Capture the cell that displays the provided text and extract its (x, y) central coordinate. 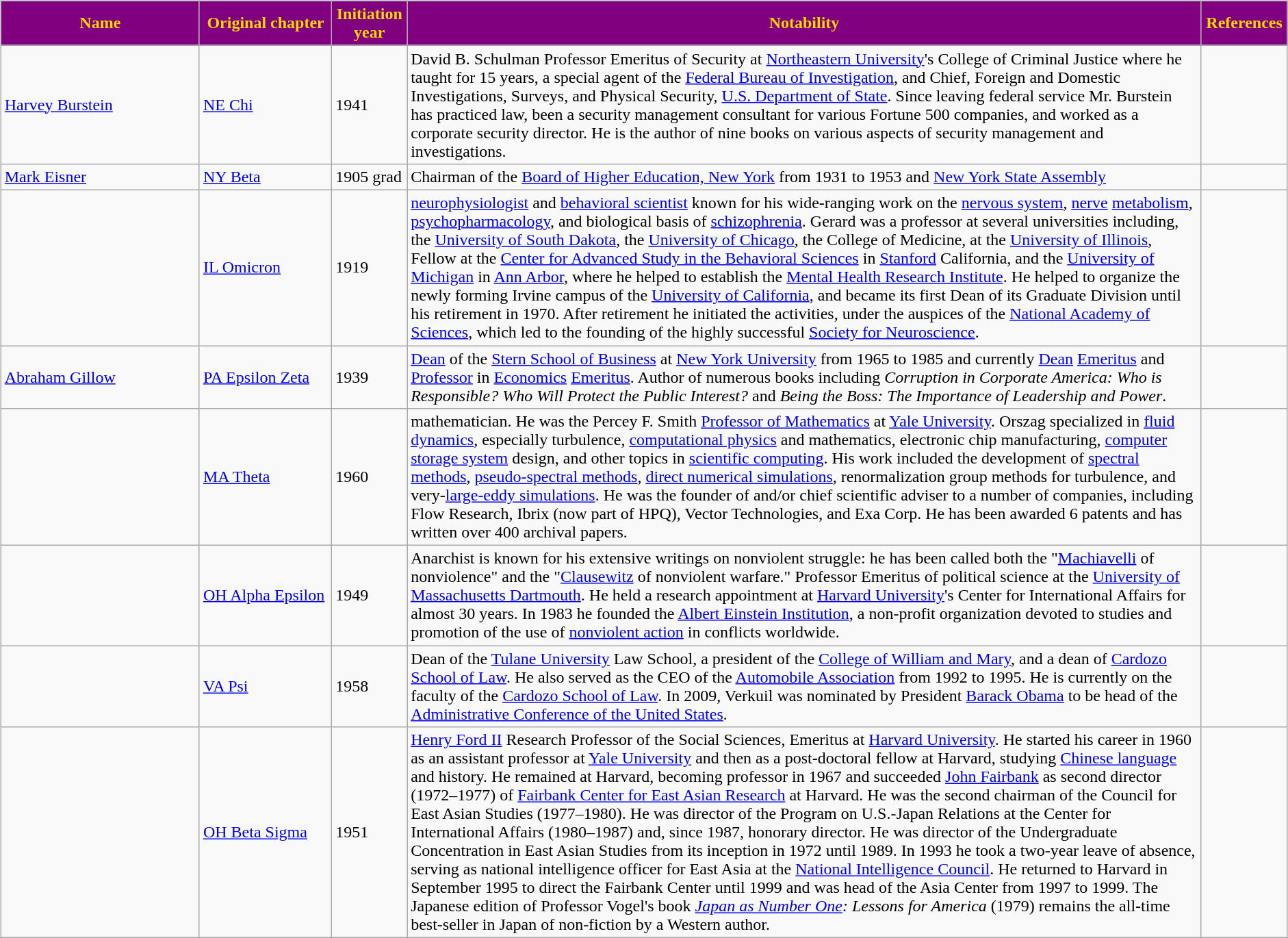
OH Alpha Epsilon (266, 596)
1960 (370, 477)
Name (100, 23)
Initiationyear (370, 23)
MA Theta (266, 477)
OH Beta Sigma (266, 833)
Abraham Gillow (100, 377)
NY Beta (266, 177)
1919 (370, 267)
References (1244, 23)
Original chapter (266, 23)
Harvey Burstein (100, 104)
1941 (370, 104)
1951 (370, 833)
1949 (370, 596)
Notability (805, 23)
VA Psi (266, 686)
NE Chi (266, 104)
1939 (370, 377)
Mark Eisner (100, 177)
1905 grad (370, 177)
1958 (370, 686)
Chairman of the Board of Higher Education, New York from 1931 to 1953 and New York State Assembly (805, 177)
PA Epsilon Zeta (266, 377)
IL Omicron (266, 267)
